Output the (x, y) coordinate of the center of the cell containing the given text.  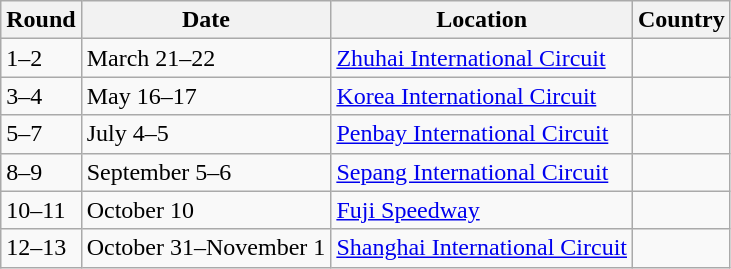
Date (206, 20)
Sepang International Circuit (482, 172)
1–2 (41, 58)
September 5–6 (206, 172)
Round (41, 20)
May 16–17 (206, 96)
October 31–November 1 (206, 248)
12–13 (41, 248)
3–4 (41, 96)
Fuji Speedway (482, 210)
Location (482, 20)
5–7 (41, 134)
July 4–5 (206, 134)
March 21–22 (206, 58)
Zhuhai International Circuit (482, 58)
October 10 (206, 210)
8–9 (41, 172)
Country (682, 20)
Penbay International Circuit (482, 134)
Korea International Circuit (482, 96)
Shanghai International Circuit (482, 248)
10–11 (41, 210)
